Find where the given text appears and provide that cell's center as [x, y] coordinate. 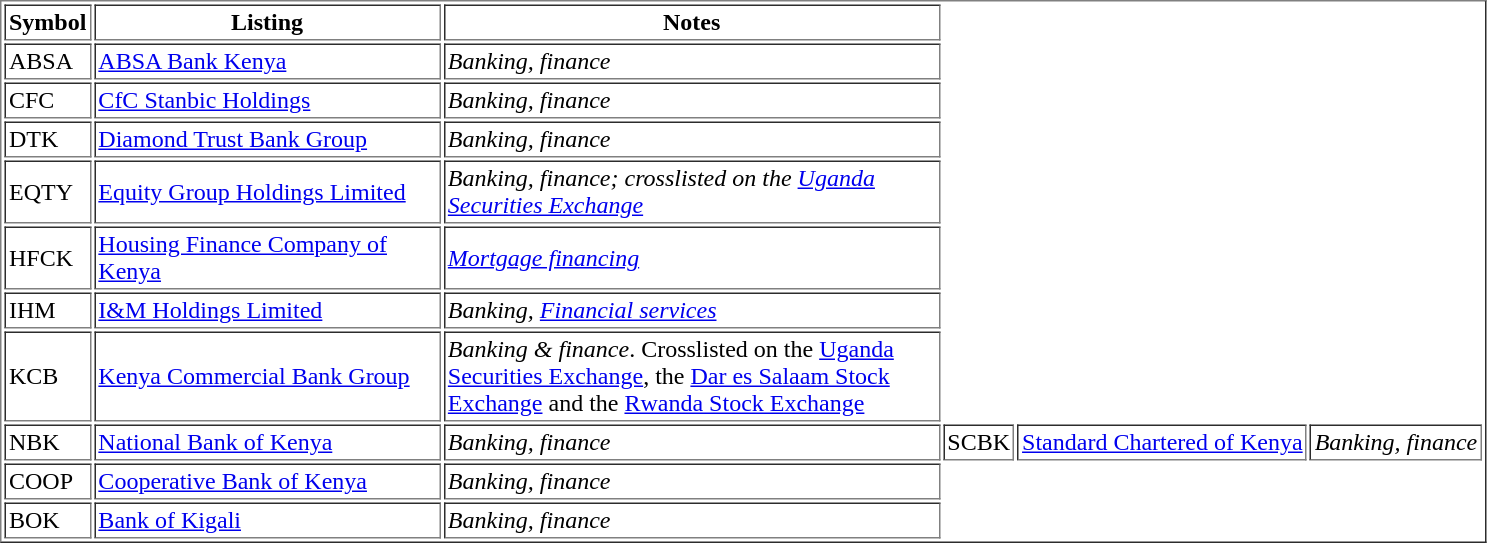
HFCK [47, 258]
I&M Holdings Limited [267, 310]
Listing [267, 22]
ABSA Bank Kenya [267, 62]
Notes [691, 22]
Diamond Trust Bank Group [267, 140]
KCB [47, 377]
DTK [47, 140]
IHM [47, 310]
Housing Finance Company of Kenya [267, 258]
Banking & finance. Crosslisted on the Uganda Securities Exchange, the Dar es Salaam Stock Exchange and the Rwanda Stock Exchange [691, 377]
Standard Chartered of Kenya [1163, 442]
Mortgage financing [691, 258]
Bank of Kigali [267, 520]
EQTY [47, 192]
CFC [47, 100]
National Bank of Kenya [267, 442]
COOP [47, 482]
NBK [47, 442]
SCBK [979, 442]
ABSA [47, 62]
BOK [47, 520]
CfC Stanbic Holdings [267, 100]
Symbol [47, 22]
Banking, finance; crosslisted on the Uganda Securities Exchange [691, 192]
Banking, Financial services [691, 310]
Kenya Commercial Bank Group [267, 377]
Equity Group Holdings Limited [267, 192]
Cooperative Bank of Kenya [267, 482]
